Return the (X, Y) coordinate for the center point of the cell that contains the specified text.  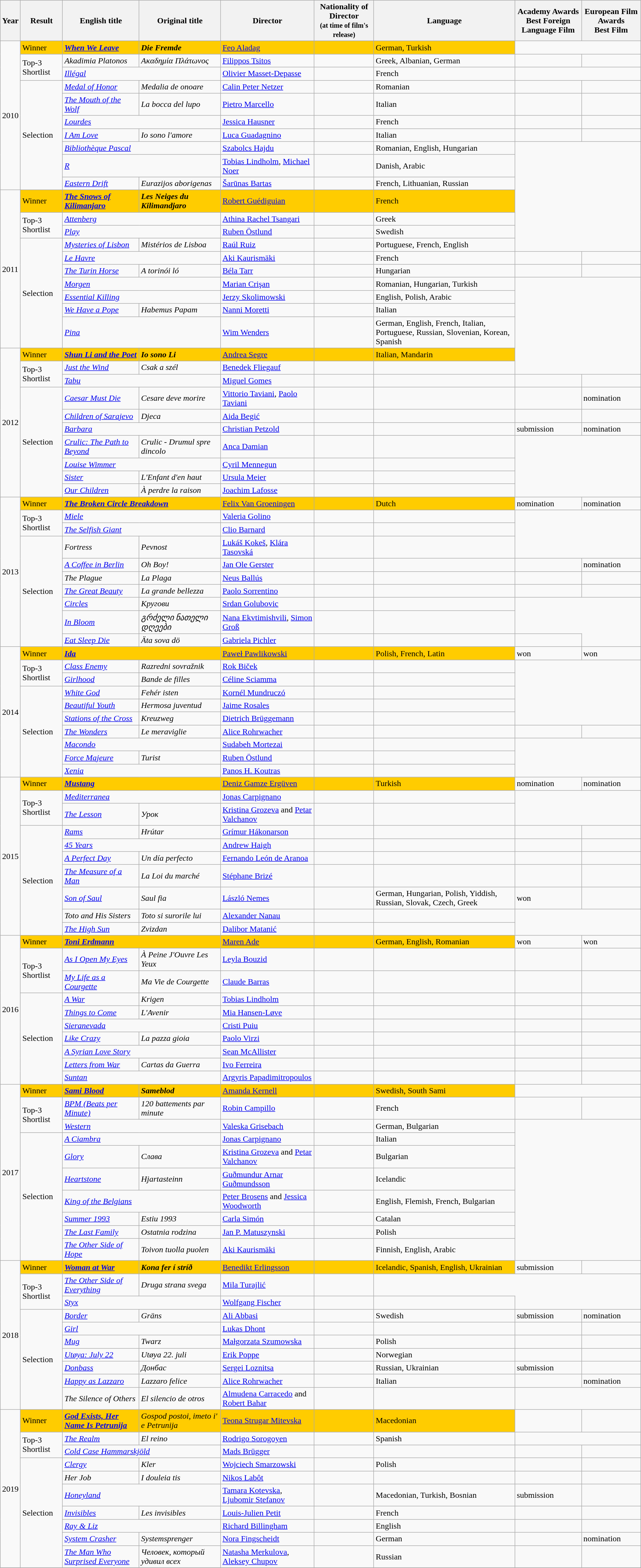
Vittorio Taviani, Paolo Taviani (267, 398)
Человек, который удивил всех (180, 1556)
Razredni sovražnik (180, 666)
Кругови (180, 604)
La bocca del lupo (180, 104)
A War (101, 999)
Jerzy Skolimowski (267, 297)
Eastern Drift (101, 183)
A Perfect Day (101, 858)
The Measure of a Man (101, 875)
Filippos Tsitos (267, 61)
Robin Campillo (267, 1108)
Crulic - Drumul spre dincolo (180, 447)
Šarūnas Bartas (267, 183)
Nationality of Director(at time of film's release) (344, 21)
Circles (101, 604)
Turkish (444, 784)
Like Crazy (101, 1038)
Olivier Masset-Depasse (267, 74)
Honeyland (142, 1495)
Clio Barnard (267, 530)
Mila Turajlić (267, 1285)
Mug (101, 1342)
German (444, 1539)
Toto si surorile lui (180, 916)
Year (10, 21)
2010 (10, 116)
Habemus Papam (180, 310)
Neus Ballús (267, 578)
Урок (180, 814)
Medal of Honor (101, 87)
Attenberg (142, 219)
Athina Rachel Tsangari (267, 219)
Sergei Loznitsa (267, 1368)
Aida Begić (267, 416)
Guðmundur Arnar Guðmundsson (267, 1179)
Pina (142, 332)
Russian, Ukrainian (444, 1368)
Mediterranea (142, 797)
Panos H. Koutras (267, 771)
Sudabeh Mortezai (267, 745)
Wojciech Smarzowski (267, 1465)
2019 (10, 1489)
Ursula Meier (267, 477)
English, Flemish, French, Bulgarian (444, 1202)
Polish, French, Latin (444, 653)
The Last Family (101, 1232)
Jan Ole Gerster (267, 565)
Le Havre (142, 258)
Crulic: The Path to Beyond (101, 447)
Stations of the Cross (101, 719)
Girl (142, 1329)
László Nemes (267, 898)
Calin Peter Netzer (267, 87)
Eurazijos aborigenas (180, 183)
Sami Blood (101, 1091)
Kreuzweg (180, 719)
Greek, Albanian, German (444, 61)
Ida (142, 653)
Cristi Puiu (267, 1025)
Ali Abbasi (267, 1316)
Heartstone (101, 1179)
Eat Sleep Die (101, 640)
Paweł Pawlikowski (267, 653)
2016 (10, 1010)
Ostatnia rodzina (180, 1232)
Feo Aladag (267, 48)
2011 (10, 269)
L'Avenir (180, 1012)
Portuguese, French, English (444, 245)
Io sono Li (180, 354)
El silencio de otros (180, 1398)
Kornél Mundruczó (267, 692)
Céline Sciamma (267, 679)
Io sono l'amore (180, 135)
English (444, 1526)
Romanian (444, 87)
Carla Simón (267, 1219)
Csak a szél (180, 368)
Les invisibles (180, 1513)
The Other Side of Everything (101, 1285)
Icelandic (444, 1179)
A torinói ló (180, 271)
Hjartasteinn (180, 1179)
2018 (10, 1335)
Hrútar (180, 832)
Toto and His Sisters (101, 916)
Miele (142, 517)
The Great Beauty (101, 591)
Twarz (180, 1342)
2012 (10, 423)
À perdre la raison (180, 490)
God Exists, Her Name Is Petrunija (101, 1421)
Jan P. Matuszynski (267, 1232)
Shun Li and the Poet (101, 354)
Nana Ekvtimishvili, Simon Groß (267, 622)
My Life as a Courgette (101, 982)
Paolo Sorrentino (267, 591)
The Man Who Surprised Everyone (101, 1556)
Слава (180, 1156)
Donbass (101, 1368)
გრძელი ნათელი დღეები (180, 622)
Styx (142, 1303)
Fernando León de Aranoa (267, 858)
Die Fremde (180, 48)
Greek (444, 219)
Ακαδημία Πλάτωνος (180, 61)
Benedek Fliegauf (267, 368)
Natasha Merkulova, Aleksey Chupov (267, 1556)
Sieranevada (142, 1025)
Girlhood (101, 679)
Nanni Moretti (267, 310)
Suntan (142, 1078)
Sean McAllister (267, 1051)
Alexander Nanau (267, 916)
Mia Hansen-Løve (267, 1012)
Almudena Carracedo and Robert Bahar (267, 1398)
Border (101, 1316)
Macedonian, Turkish, Bosnian (444, 1495)
The Silence of Others (101, 1398)
Ray & Liz (142, 1526)
Pevnost (180, 547)
Danish, Arabic (444, 166)
Lukáš Kokeš, Klára Tasovská (267, 547)
Mistérios de Lisboa (180, 245)
À Peine J'Ouvre Les Yeux (180, 960)
German, Turkish (444, 48)
Teona Strugar Mitevska (267, 1421)
Oh Boy! (180, 565)
The Other Side of Hope (101, 1249)
Nikos Labôt (267, 1478)
Academy Awards Best Foreign Language Film (549, 21)
German, English, French, Italian, Portuguese, Russian, Slovenian, Korean, Spanish (444, 332)
Cold Case Hammarskjöld (142, 1452)
Andrea Segre (267, 354)
Raúl Ruiz (267, 245)
Le meraviglie (180, 732)
Grímur Hákonarson (267, 832)
Saul fia (180, 898)
La pazza gioia (180, 1038)
Louis-Julien Petit (267, 1513)
In Bloom (101, 622)
Lukas Dhont (267, 1329)
Maren Ade (267, 942)
Romanian, English, Hungarian (444, 148)
Fehér isten (180, 692)
Erik Poppe (267, 1355)
Sister (101, 477)
Les Neiges du Kilimandjaro (180, 201)
White God (101, 692)
Un día perfecto (180, 858)
Zvizdan (180, 929)
Language (444, 21)
Małgorzata Szumowska (267, 1342)
2014 (10, 712)
Sameblod (180, 1091)
Jaime Rosales (267, 706)
Andrew Haigh (267, 845)
Srdan Golubovic (267, 604)
The Selfish Giant (142, 530)
The Snows of Kilimanjaro (101, 201)
Things to Come (101, 1012)
Marian Crişan (267, 284)
English, Polish, Arabic (444, 297)
Anca Damian (267, 447)
System Crasher (101, 1539)
German, Hungarian, Polish, Yiddish, Russian, Slovak, Czech, Greek (444, 898)
Macondo (142, 745)
Kler (180, 1465)
Original title (180, 21)
Gabriela Pichler (267, 640)
Utøya: July 22 (101, 1355)
Macedonian (444, 1421)
Gospod postoi, imeto i' e Petrunija (180, 1421)
Barbara (142, 429)
Romanian, Hungarian, Turkish (444, 284)
Wim Wenders (267, 332)
Bulgarian (444, 1156)
Jessica Hausner (267, 122)
Rams (101, 832)
Gräns (180, 1316)
Force Majeure (101, 758)
Miguel Gomes (267, 381)
Valeska Grisebach (267, 1126)
European Film Awards Best Film (611, 21)
2013 (10, 572)
Toivon tuolla puolen (180, 1249)
Turist (180, 758)
La grande bellezza (180, 591)
German, English, Romanian (444, 942)
The Broken Circle Breakdown (142, 503)
Lazzaro felice (180, 1381)
Ivo Ferreira (267, 1065)
Xenia (142, 771)
Norwegian (444, 1355)
Szabolcs Hajdu (267, 148)
Hungarian (444, 271)
Woman at War (101, 1267)
Valeria Golino (267, 517)
I douleia tis (180, 1478)
Ma Vie de Courgette (180, 982)
Medalia de onoare (180, 87)
Claude Barras (267, 982)
Son of Saul (101, 898)
Cyril Mennegun (267, 464)
Mysteries of Lisbon (101, 245)
The Lesson (101, 814)
The High Sun (101, 929)
La Loi du marché (180, 875)
Rok Biček (267, 666)
Argyris Papadimitropoulos (267, 1078)
Her Job (101, 1478)
45 Years (142, 845)
Invisibles (101, 1513)
When We Leave (101, 48)
Glory (101, 1156)
German, Bulgarian (444, 1126)
The Wonders (101, 732)
The Realm (101, 1438)
As I Open My Eyes (101, 960)
Illégal (142, 74)
Play (142, 232)
A Ciambra (142, 1139)
Mustang (142, 784)
Tamara Kotevska, Ljubomir Stefanov (267, 1495)
Tobias Lindholm, Michael Noer (267, 166)
Stéphane Brizé (267, 875)
Lourdes (142, 122)
Utøya 22. juli (180, 1355)
L'Enfant d'en haut (180, 477)
Richard Billingham (267, 1526)
Luca Guadagnino (267, 135)
Children of Sarajevo (101, 416)
Akadimia Platonos (101, 61)
El reino (180, 1438)
A Syrian Love Story (142, 1051)
Rodrigo Sorogoyen (267, 1438)
Just the Wind (101, 368)
We Have a Pope (101, 310)
Peter Brosens and Jessica Woodworth (267, 1202)
Tobias Lindholm (267, 999)
Icelandic, Spanish, English, Ukrainian (444, 1267)
Louise Wimmer (142, 464)
Cartas da Guerra (180, 1065)
Essential Killing (142, 297)
The Turin Horse (101, 271)
French, Lithuanian, Russian (444, 183)
Druga strana svega (180, 1285)
Felix Van Groeningen (267, 503)
Systemsprenger (180, 1539)
Kona fer í stríð (180, 1267)
Letters from War (101, 1065)
Summer 1993 (101, 1219)
A Coffee in Berlin (101, 565)
Spanish (444, 1438)
La Plaga (180, 578)
Nora Fingscheidt (267, 1539)
Happy as Lazzaro (101, 1381)
Our Children (101, 490)
Bibliothèque Pascal (142, 148)
Beautiful Youth (101, 706)
Benedikt Erlingsson (267, 1267)
Cesare deve morire (180, 398)
BPM (Beats per Minute) (101, 1108)
Class Enemy (101, 666)
Result (42, 21)
Amanda Kernell (267, 1091)
Krigen (180, 999)
Wolfgang Fischer (267, 1303)
Russian (444, 1556)
Catalan (444, 1219)
I Am Love (101, 135)
The Plague (101, 578)
Bande de filles (180, 679)
Dutch (444, 503)
Leyla Bouzid (267, 960)
Robert Guédiguian (267, 201)
Deniz Gamze Ergüven (267, 784)
King of the Belgians (142, 1202)
Tabu (142, 381)
2017 (10, 1172)
Донбас (180, 1368)
Äta sova dö (180, 640)
Djeca (180, 416)
Italian, Mandarin (444, 354)
Western (142, 1126)
Mads Brügger (267, 1452)
Joachim Lafosse (267, 490)
English title (101, 21)
Swedish, South Sami (444, 1091)
Estiu 1993 (180, 1219)
Finnish, English, Arabic (444, 1249)
Christian Petzold (267, 429)
The Mouth of the Wolf (101, 104)
Fortress (101, 547)
2015 (10, 856)
Paolo Virzi (267, 1038)
120 battements par minute (180, 1108)
Hermosa juventud (180, 706)
Clergy (101, 1465)
Dietrich Brüggemann (267, 719)
Toni Erdmann (142, 942)
Dalibor Matanić (267, 929)
Morgen (142, 284)
R (142, 166)
Caesar Must Die (101, 398)
Director (267, 21)
Pietro Marcello (267, 104)
Béla Tarr (267, 271)
